Find where the given text appears and provide that cell's center as (X, Y) coordinate. 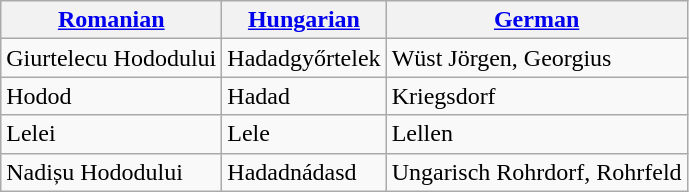
Hadadnádasd (304, 172)
German (536, 20)
Hadad (304, 96)
Hodod (112, 96)
Ungarisch Rohrdorf, Rohrfeld (536, 172)
Wüst Jörgen, Georgius (536, 58)
Lelei (112, 134)
Kriegsdorf (536, 96)
Lellen (536, 134)
Hadadgyőrtelek (304, 58)
Hungarian (304, 20)
Lele (304, 134)
Nadișu Hododului (112, 172)
Giurtelecu Hododului (112, 58)
Romanian (112, 20)
